Output the (X, Y) coordinate of the center of the cell containing the given text.  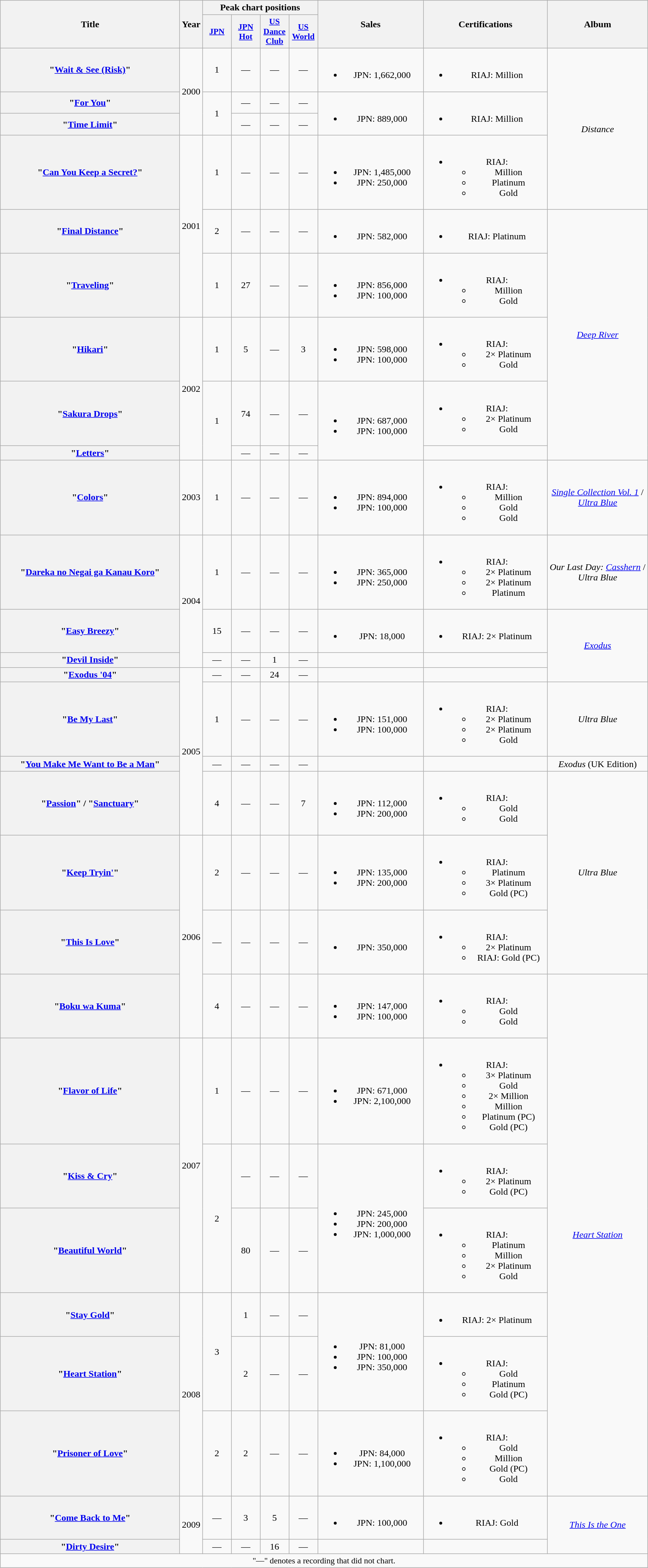
"You Make Me Want to Be a Man" (90, 764)
JPN: 135,000JPN: 200,000 (371, 872)
JPN: 112,000JPN: 200,000 (371, 803)
JPN: 598,000JPN: 100,000 (371, 350)
RIAJ:3× Platinum Gold 2× Million Million Platinum (PC)Gold (PC) (486, 1091)
"Come Back to Me" (90, 1517)
2008 (191, 1394)
"Keep Tryin'" (90, 872)
"Traveling" (90, 285)
"Beautiful World" (90, 1251)
JPN: 1,485,000JPN: 250,000 (371, 172)
"Be My Last" (90, 719)
Deep River (598, 335)
Certifications (486, 25)
"Hikari" (90, 350)
JPN: 365,000JPN: 250,000 (371, 572)
27 (246, 285)
15 (217, 631)
US World (304, 31)
JPN: 687,000JPN: 100,000 (371, 421)
Year (191, 25)
JPN: 582,000 (371, 231)
RIAJ:Million Gold Gold (486, 497)
"Boku wa Kuma" (90, 1006)
RIAJ:2× Platinum 2× Platinum Gold (486, 719)
Album (598, 25)
"Flavor of Life" (90, 1091)
Exodus (UK Edition) (598, 764)
"Prisoner of Love" (90, 1454)
80 (246, 1251)
2007 (191, 1165)
RIAJ:2× Platinum RIAJ: Gold (PC) (486, 942)
RIAJ:Platinum Million 2× Platinum Gold (486, 1251)
JPN: 1,662,000 (371, 70)
2002 (191, 389)
US Dance Club (274, 31)
"Exodus '04" (90, 675)
RIAJ:2× Platinum Gold (PC) (486, 1176)
"For You" (90, 102)
JPN: 81,000JPN: 100,000 JPN: 350,000 (371, 1352)
JPN: 84,000JPN: 1,100,000 (371, 1454)
Exodus (598, 645)
"Wait & See (Risk)" (90, 70)
"Passion" / "Sanctuary" (90, 803)
16 (274, 1546)
RIAJ: Gold (486, 1517)
"Easy Breezy" (90, 631)
7 (304, 803)
RIAJ:Million Gold (486, 285)
2004 (191, 601)
"Sakura Drops" (90, 413)
JPN: 350,000 (371, 942)
RIAJ:Gold Million Gold (PC)Gold (486, 1454)
RIAJ:2× Platinum 2× Platinum Platinum (486, 572)
RIAJ:Gold Platinum Gold (PC) (486, 1374)
2001 (191, 226)
"Kiss & Cry" (90, 1176)
Title (90, 25)
2003 (191, 497)
JPN: 671,000JPN: 2,100,000 (371, 1091)
Single Collection Vol. 1 /Ultra Blue (598, 497)
JPN: 856,000JPN: 100,000 (371, 285)
This Is the One (598, 1525)
JPN: 100,000 (371, 1517)
"Heart Station" (90, 1374)
JPN: 245,000JPN: 200,000 JPN: 1,000,000 (371, 1218)
JPN: 147,000JPN: 100,000 (371, 1006)
Heart Station (598, 1235)
2006 (191, 936)
"Final Distance" (90, 231)
"Colors" (90, 497)
"This Is Love" (90, 942)
2005 (191, 751)
"Devil Inside" (90, 660)
"Letters" (90, 453)
Peak chart positions (260, 8)
Distance (598, 129)
JPN: 889,000 (371, 113)
74 (246, 413)
JPN: 18,000 (371, 631)
JPN Hot (246, 31)
RIAJ: Platinum (486, 231)
2000 (191, 91)
JPN: 894,000JPN: 100,000 (371, 497)
JPN: 151,000JPN: 100,000 (371, 719)
"Dirty Desire" (90, 1546)
Our Last Day: Casshern /Ultra Blue (598, 572)
24 (274, 675)
"Stay Gold" (90, 1314)
"Dareka no Negai ga Kanau Koro" (90, 572)
"Can You Keep a Secret?" (90, 172)
"—" denotes a recording that did not chart. (324, 1561)
Sales (371, 25)
"Time Limit" (90, 124)
RIAJ:Platinum 3× Platinum Gold (PC) (486, 872)
JPN (217, 31)
2009 (191, 1525)
RIAJ:Million Platinum Gold (486, 172)
